For the text-containing cell, return its midpoint in (X, Y) coordinate format. 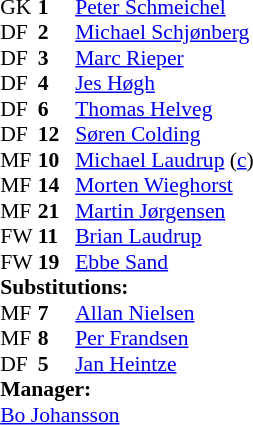
7 (57, 313)
6 (57, 109)
19 (57, 262)
3 (57, 58)
10 (57, 160)
5 (57, 364)
2 (57, 33)
12 (57, 135)
11 (57, 237)
4 (57, 83)
21 (57, 211)
14 (57, 185)
8 (57, 339)
